Detect which cell encompasses the target text, then output its [X, Y] center coordinate. 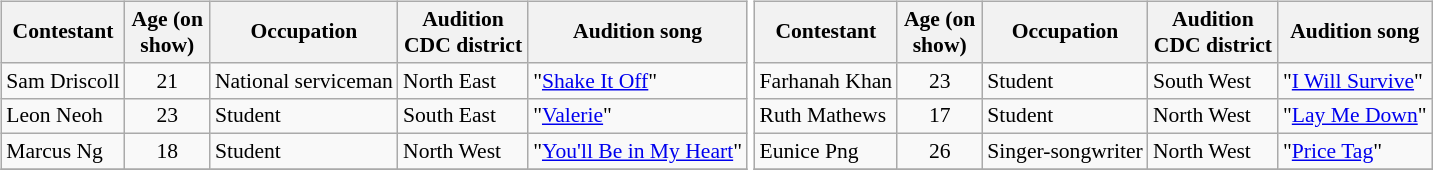
Ruth Mathews [826, 116]
"Price Tag" [1355, 152]
Farhanah Khan [826, 80]
"I Will Survive" [1355, 80]
Singer-songwriter [1065, 152]
North East [463, 80]
South West [1213, 80]
21 [168, 80]
18 [168, 152]
South East [463, 116]
"You'll Be in My Heart" [638, 152]
17 [940, 116]
"Shake It Off" [638, 80]
26 [940, 152]
Sam Driscoll [62, 80]
"Valerie" [638, 116]
National serviceman [304, 80]
Marcus Ng [62, 152]
"Lay Me Down" [1355, 116]
Eunice Png [826, 152]
Leon Neoh [62, 116]
